From the cell containing the given text, extract its center point as [X, Y] coordinate. 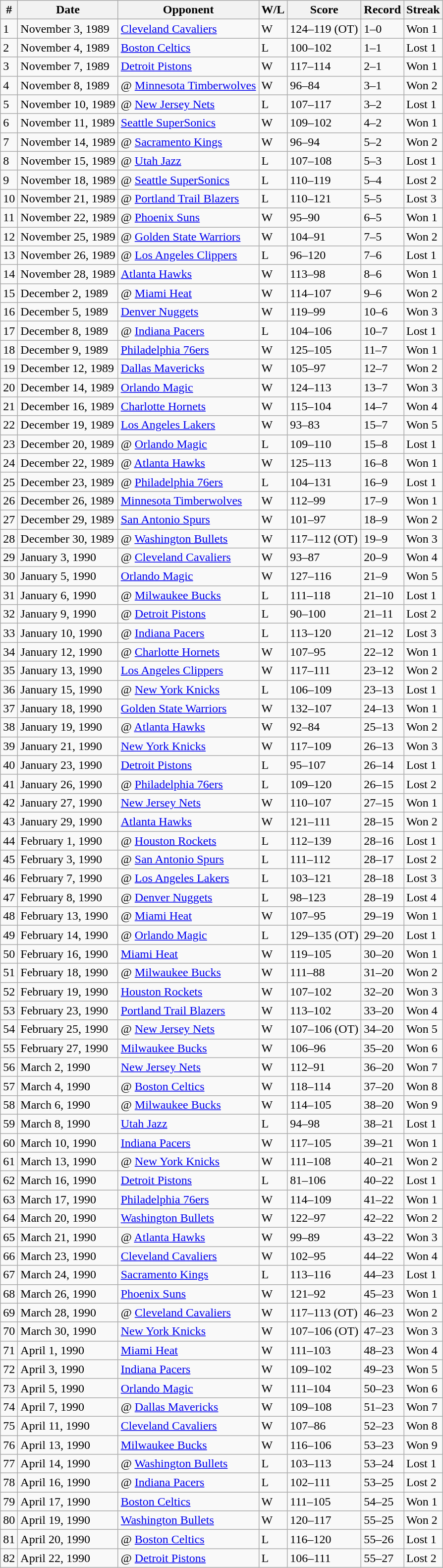
121–111 [324, 821]
125–113 [324, 463]
78 [9, 1483]
117–105 [324, 1142]
110–121 [324, 198]
75 [9, 1426]
48–23 [383, 1350]
132–107 [324, 708]
December 8, 1989 [68, 331]
November 11, 1989 [68, 123]
January 26, 1990 [68, 784]
January 13, 1990 [68, 671]
March 16, 1990 [68, 1181]
65 [9, 1237]
35–20 [383, 1048]
16–8 [383, 463]
82 [9, 1558]
44–23 [383, 1275]
19–9 [383, 538]
27–15 [383, 803]
114–107 [324, 293]
111–108 [324, 1162]
December 29, 1989 [68, 519]
23–13 [383, 690]
76 [9, 1445]
January 5, 1990 [68, 576]
March 28, 1990 [68, 1313]
21–10 [383, 595]
54 [9, 1029]
112–139 [324, 841]
November 26, 1989 [68, 255]
5 [9, 104]
45 [9, 860]
90–100 [324, 614]
43–22 [383, 1237]
March 4, 1990 [68, 1086]
@ Golden State Warriors [188, 237]
5–4 [383, 180]
37–20 [383, 1086]
109–110 [324, 444]
3–1 [383, 85]
April 20, 1990 [68, 1539]
@ Minnesota Timberwolves [188, 85]
77 [9, 1464]
67 [9, 1275]
51–23 [383, 1407]
Minnesota Timberwolves [188, 501]
17 [9, 331]
80 [9, 1520]
@ Phoenix Suns [188, 217]
16–9 [383, 482]
30–20 [383, 954]
107–108 [324, 161]
46–23 [383, 1313]
5–5 [383, 198]
February 7, 1990 [68, 878]
21–9 [383, 576]
29–19 [383, 916]
53 [9, 1010]
5–2 [383, 142]
15–7 [383, 425]
November 22, 1989 [68, 217]
18–9 [383, 519]
34 [9, 652]
Sacramento Kings [188, 1275]
35 [9, 671]
14 [9, 274]
42–22 [383, 1218]
January 12, 1990 [68, 652]
January 18, 1990 [68, 708]
@ Los Angeles Clippers [188, 255]
70 [9, 1331]
February 16, 1990 [68, 954]
Los Angeles Clippers [188, 671]
69 [9, 1313]
November 15, 1989 [68, 161]
93–87 [324, 558]
23 [9, 444]
49–23 [383, 1369]
November 14, 1989 [68, 142]
December 30, 1989 [68, 538]
April 16, 1990 [68, 1483]
28–15 [383, 821]
April 7, 1990 [68, 1407]
38–21 [383, 1124]
January 21, 1990 [68, 746]
31 [9, 595]
41–22 [383, 1199]
1–1 [383, 48]
121–92 [324, 1294]
February 13, 1990 [68, 916]
36–20 [383, 1067]
30 [9, 576]
28–17 [383, 860]
34–20 [383, 1029]
26–13 [383, 746]
99–89 [324, 1237]
Score [324, 10]
16 [9, 312]
112–91 [324, 1067]
Opponent [188, 10]
44 [9, 841]
112–99 [324, 501]
95–107 [324, 765]
71 [9, 1350]
106–96 [324, 1048]
50–23 [383, 1388]
November 10, 1989 [68, 104]
November 7, 1989 [68, 66]
107–102 [324, 992]
101–97 [324, 519]
33 [9, 633]
110–119 [324, 180]
February 14, 1990 [68, 935]
113–120 [324, 633]
117–109 [324, 746]
February 19, 1990 [68, 992]
4–2 [383, 123]
61 [9, 1162]
March 30, 1990 [68, 1331]
93–83 [324, 425]
January 29, 1990 [68, 821]
96–120 [324, 255]
41 [9, 784]
58 [9, 1105]
April 17, 1990 [68, 1502]
113–98 [324, 274]
32–20 [383, 992]
April 1, 1990 [68, 1350]
8 [9, 161]
April 3, 1990 [68, 1369]
28–18 [383, 878]
Utah Jazz [188, 1124]
36 [9, 690]
116–120 [324, 1539]
22–12 [383, 652]
November 8, 1989 [68, 85]
21–11 [383, 614]
44–22 [383, 1256]
25–13 [383, 727]
55–27 [383, 1558]
November 4, 1989 [68, 48]
April 14, 1990 [68, 1464]
111–118 [324, 595]
November 21, 1989 [68, 198]
26–15 [383, 784]
5–3 [383, 161]
57 [9, 1086]
Streak [423, 10]
@ Utah Jazz [188, 161]
117–113 (OT) [324, 1313]
18 [9, 350]
Lost 4 [423, 897]
6–5 [383, 217]
22 [9, 425]
51 [9, 973]
111–112 [324, 860]
102–95 [324, 1256]
February 1, 1990 [68, 841]
127–116 [324, 576]
December 16, 1989 [68, 406]
January 23, 1990 [68, 765]
96–84 [324, 85]
20 [9, 387]
December 20, 1989 [68, 444]
December 14, 1989 [68, 387]
8–6 [383, 274]
111–105 [324, 1502]
100–102 [324, 48]
81–106 [324, 1181]
32 [9, 614]
25 [9, 482]
March 21, 1990 [68, 1237]
113–102 [324, 1010]
February 3, 1990 [68, 860]
9–6 [383, 293]
@ Dallas Mavericks [188, 1407]
Portland Trail Blazers [188, 1010]
19 [9, 369]
15 [9, 293]
3 [9, 66]
62 [9, 1181]
2 [9, 48]
Dallas Mavericks [188, 369]
120–117 [324, 1520]
68 [9, 1294]
24 [9, 463]
49 [9, 935]
February 27, 1990 [68, 1048]
107–117 [324, 104]
December 26, 1989 [68, 501]
46 [9, 878]
December 12, 1989 [68, 369]
38 [9, 727]
February 23, 1990 [68, 1010]
April 19, 1990 [68, 1520]
February 18, 1990 [68, 973]
26 [9, 501]
March 17, 1990 [68, 1199]
December 9, 1989 [68, 350]
December 19, 1989 [68, 425]
@ Charlotte Hornets [188, 652]
Date [68, 10]
117–112 (OT) [324, 538]
110–107 [324, 803]
45–23 [383, 1294]
31–20 [383, 973]
13–7 [383, 387]
42 [9, 803]
14–7 [383, 406]
129–135 (OT) [324, 935]
December 2, 1989 [68, 293]
21–12 [383, 633]
April 11, 1990 [68, 1426]
February 8, 1990 [68, 897]
@ Sacramento Kings [188, 142]
119–99 [324, 312]
January 15, 1990 [68, 690]
40–21 [383, 1162]
39–21 [383, 1142]
Seattle SuperSonics [188, 123]
124–119 (OT) [324, 29]
11–7 [383, 350]
106–111 [324, 1558]
104–91 [324, 237]
21 [9, 406]
104–131 [324, 482]
33–20 [383, 1010]
111–104 [324, 1388]
104–106 [324, 331]
March 13, 1990 [68, 1162]
# [9, 10]
107–86 [324, 1426]
103–113 [324, 1464]
November 25, 1989 [68, 237]
109–108 [324, 1407]
103–121 [324, 878]
122–97 [324, 1218]
March 24, 1990 [68, 1275]
52 [9, 992]
Charlotte Hornets [188, 406]
March 23, 1990 [68, 1256]
April 22, 1990 [68, 1558]
December 23, 1989 [68, 482]
115–104 [324, 406]
52–23 [383, 1426]
12–7 [383, 369]
114–109 [324, 1199]
72 [9, 1369]
San Antonio Spurs [188, 519]
29–20 [383, 935]
Houston Rockets [188, 992]
Record [383, 10]
23–12 [383, 671]
113–116 [324, 1275]
63 [9, 1199]
January 27, 1990 [68, 803]
March 26, 1990 [68, 1294]
November 28, 1989 [68, 274]
116–106 [324, 1445]
17–9 [383, 501]
40–22 [383, 1181]
37 [9, 708]
Los Angeles Lakers [188, 425]
43 [9, 821]
January 6, 1990 [68, 595]
47 [9, 897]
54–25 [383, 1502]
79 [9, 1502]
92–84 [324, 727]
10–7 [383, 331]
28–16 [383, 841]
102–111 [324, 1483]
111–103 [324, 1350]
40 [9, 765]
124–113 [324, 387]
March 10, 1990 [68, 1142]
28 [9, 538]
98–123 [324, 897]
13 [9, 255]
106–109 [324, 690]
10–6 [383, 312]
53–25 [383, 1483]
95–90 [324, 217]
55–25 [383, 1520]
11 [9, 217]
January 9, 1990 [68, 614]
1 [9, 29]
74 [9, 1407]
24–13 [383, 708]
111–88 [324, 973]
March 20, 1990 [68, 1218]
December 22, 1989 [68, 463]
53–23 [383, 1445]
@ Denver Nuggets [188, 897]
59 [9, 1124]
60 [9, 1142]
73 [9, 1388]
105–97 [324, 369]
12 [9, 237]
7–6 [383, 255]
27 [9, 519]
7 [9, 142]
January 10, 1990 [68, 633]
66 [9, 1256]
94–98 [324, 1124]
26–14 [383, 765]
28–19 [383, 897]
November 18, 1989 [68, 180]
47–23 [383, 1331]
November 3, 1989 [68, 29]
39 [9, 746]
W/L [273, 10]
20–9 [383, 558]
6 [9, 123]
@ Houston Rockets [188, 841]
3–2 [383, 104]
Denver Nuggets [188, 312]
109–120 [324, 784]
50 [9, 954]
March 6, 1990 [68, 1105]
55–26 [383, 1539]
53–24 [383, 1464]
9 [9, 180]
1–0 [383, 29]
March 2, 1990 [68, 1067]
2–1 [383, 66]
4 [9, 85]
March 8, 1990 [68, 1124]
7–5 [383, 237]
38–20 [383, 1105]
117–111 [324, 671]
114–105 [324, 1105]
January 3, 1990 [68, 558]
April 13, 1990 [68, 1445]
@ Portland Trail Blazers [188, 198]
@ Los Angeles Lakers [188, 878]
January 19, 1990 [68, 727]
55 [9, 1048]
64 [9, 1218]
10 [9, 198]
117–114 [324, 66]
Phoenix Suns [188, 1294]
@ San Antonio Spurs [188, 860]
119–105 [324, 954]
125–105 [324, 350]
15–8 [383, 444]
96–94 [324, 142]
29 [9, 558]
118–114 [324, 1086]
81 [9, 1539]
February 25, 1990 [68, 1029]
Golden State Warriors [188, 708]
December 5, 1989 [68, 312]
@ Seattle SuperSonics [188, 180]
48 [9, 916]
April 5, 1990 [68, 1388]
56 [9, 1067]
